Extract the [x, y] coordinate from the center of the cell holding the provided text.  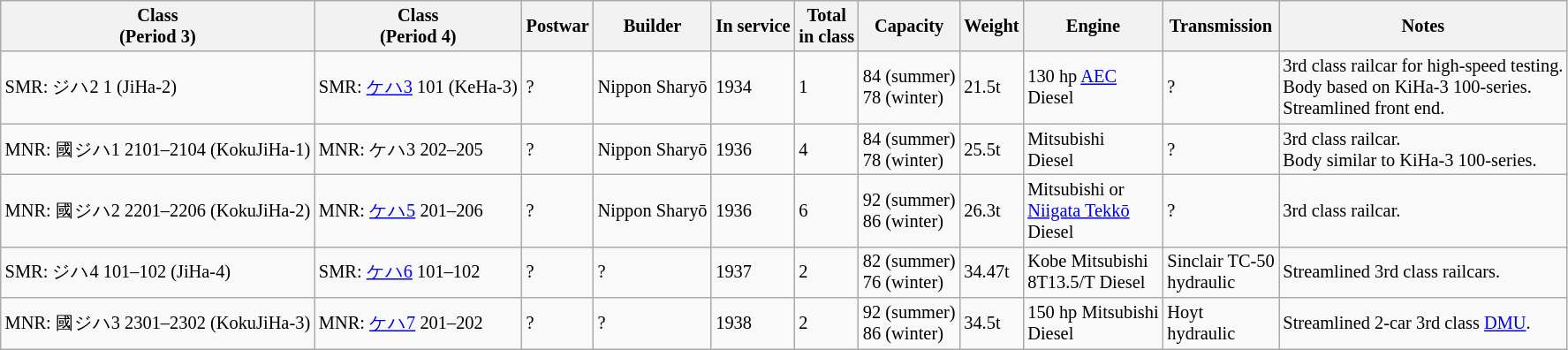
1937 [753, 272]
Transmission [1221, 26]
MNR: 國ジハ1 2101–2104 (KokuJiHa-1) [157, 149]
Hoythydraulic [1221, 323]
MNR: 國ジハ3 2301–2302 (KokuJiHa-3) [157, 323]
1934 [753, 87]
82 (summer)76 (winter) [909, 272]
Class(Period 3) [157, 26]
Notes [1424, 26]
MNR: 國ジハ2 2201–2206 (KokuJiHa-2) [157, 210]
In service [753, 26]
SMR: ジハ2 1 (JiHa-2) [157, 87]
Engine [1093, 26]
130 hp AEC Diesel [1093, 87]
SMR: ケハ6 101–102 [419, 272]
Class(Period 4) [419, 26]
MNR: ケハ7 201–202 [419, 323]
Postwar [558, 26]
Streamlined 3rd class railcars. [1424, 272]
Mitsubishi orNiigata TekkōDiesel [1093, 210]
1938 [753, 323]
34.47t [991, 272]
MitsubishiDiesel [1093, 149]
150 hp MitsubishiDiesel [1093, 323]
6 [827, 210]
SMR: ジハ4 101–102 (JiHa-4) [157, 272]
26.3t [991, 210]
Sinclair TC-50hydraulic [1221, 272]
Kobe Mitsubishi8T13.5/T Diesel [1093, 272]
MNR: ケハ3 202–205 [419, 149]
Capacity [909, 26]
Weight [991, 26]
Builder [653, 26]
34.5t [991, 323]
25.5t [991, 149]
1 [827, 87]
SMR: ケハ3 101 (KeHa-3) [419, 87]
3rd class railcar. [1424, 210]
Streamlined 2-car 3rd class DMU. [1424, 323]
4 [827, 149]
Totalin class [827, 26]
21.5t [991, 87]
MNR: ケハ5 201–206 [419, 210]
3rd class railcar for high-speed testing.Body based on KiHa-3 100-series.Streamlined front end. [1424, 87]
3rd class railcar.Body similar to KiHa-3 100-series. [1424, 149]
